From the cell containing the given text, extract its center point as (x, y) coordinate. 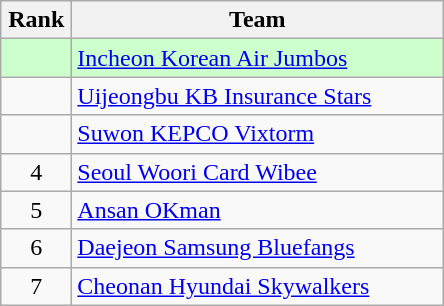
Seoul Woori Card Wibee (258, 172)
4 (36, 172)
Incheon Korean Air Jumbos (258, 58)
Daejeon Samsung Bluefangs (258, 248)
Cheonan Hyundai Skywalkers (258, 286)
Rank (36, 20)
6 (36, 248)
Uijeongbu KB Insurance Stars (258, 96)
Suwon KEPCO Vixtorm (258, 134)
Ansan OKman (258, 210)
7 (36, 286)
5 (36, 210)
Team (258, 20)
